Capture the cell that displays the provided text and extract its (x, y) central coordinate. 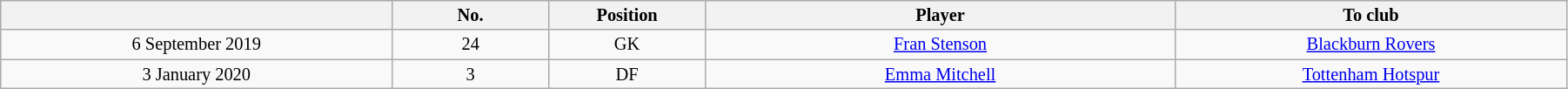
3 January 2020 (197, 74)
3 (471, 74)
Blackburn Rovers (1371, 44)
Player (941, 15)
GK (627, 44)
Position (627, 15)
Emma Mitchell (941, 74)
24 (471, 44)
No. (471, 15)
DF (627, 74)
Fran Stenson (941, 44)
Tottenham Hotspur (1371, 74)
6 September 2019 (197, 44)
To club (1371, 15)
